Return (X, Y) of the center of cell containing provided text 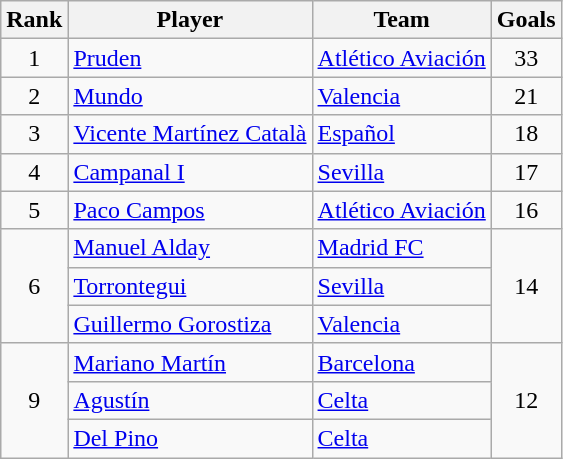
Campanal I (190, 172)
Agustín (190, 400)
Vicente Martínez Català (190, 134)
Español (402, 134)
1 (34, 58)
Mariano Martín (190, 362)
6 (34, 286)
Barcelona (402, 362)
Guillermo Gorostiza (190, 324)
Paco Campos (190, 210)
14 (526, 286)
16 (526, 210)
Manuel Alday (190, 248)
5 (34, 210)
9 (34, 400)
Player (190, 20)
Del Pino (190, 438)
18 (526, 134)
Goals (526, 20)
17 (526, 172)
33 (526, 58)
Madrid FC (402, 248)
Rank (34, 20)
Torrontegui (190, 286)
2 (34, 96)
Mundo (190, 96)
Team (402, 20)
12 (526, 400)
4 (34, 172)
Pruden (190, 58)
21 (526, 96)
3 (34, 134)
